Capture the cell that displays the provided text and extract its [X, Y] central coordinate. 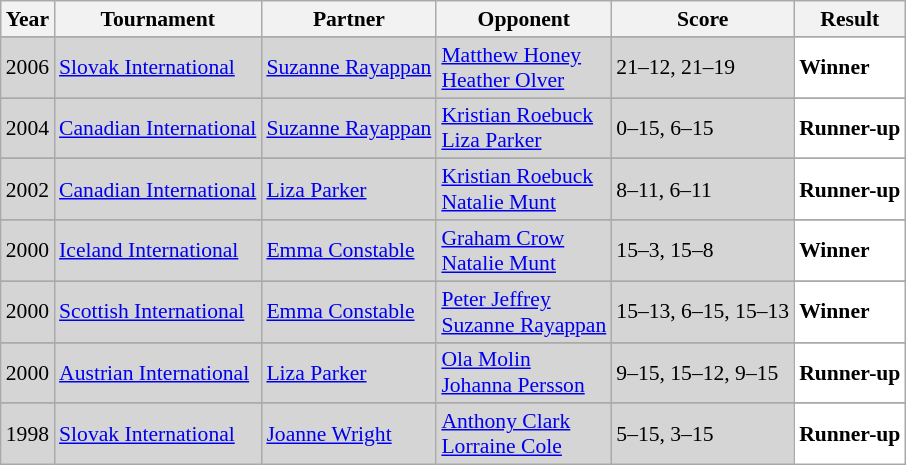
15–13, 6–15, 15–13 [702, 312]
2002 [28, 190]
Iceland International [158, 250]
Scottish International [158, 312]
5–15, 3–15 [702, 434]
Tournament [158, 19]
Kristian Roebuck Natalie Munt [524, 190]
Anthony Clark Lorraine Cole [524, 434]
21–12, 21–19 [702, 68]
Partner [348, 19]
2004 [28, 128]
Graham Crow Natalie Munt [524, 250]
Result [850, 19]
Opponent [524, 19]
Year [28, 19]
9–15, 15–12, 9–15 [702, 372]
Peter Jeffrey Suzanne Rayappan [524, 312]
Matthew Honey Heather Olver [524, 68]
15–3, 15–8 [702, 250]
8–11, 6–11 [702, 190]
Joanne Wright [348, 434]
Kristian Roebuck Liza Parker [524, 128]
1998 [28, 434]
2006 [28, 68]
Score [702, 19]
0–15, 6–15 [702, 128]
Austrian International [158, 372]
Ola Molin Johanna Persson [524, 372]
